Pinpoint the cell where the given text exists, returning its [X, Y] midpoint coordinate. 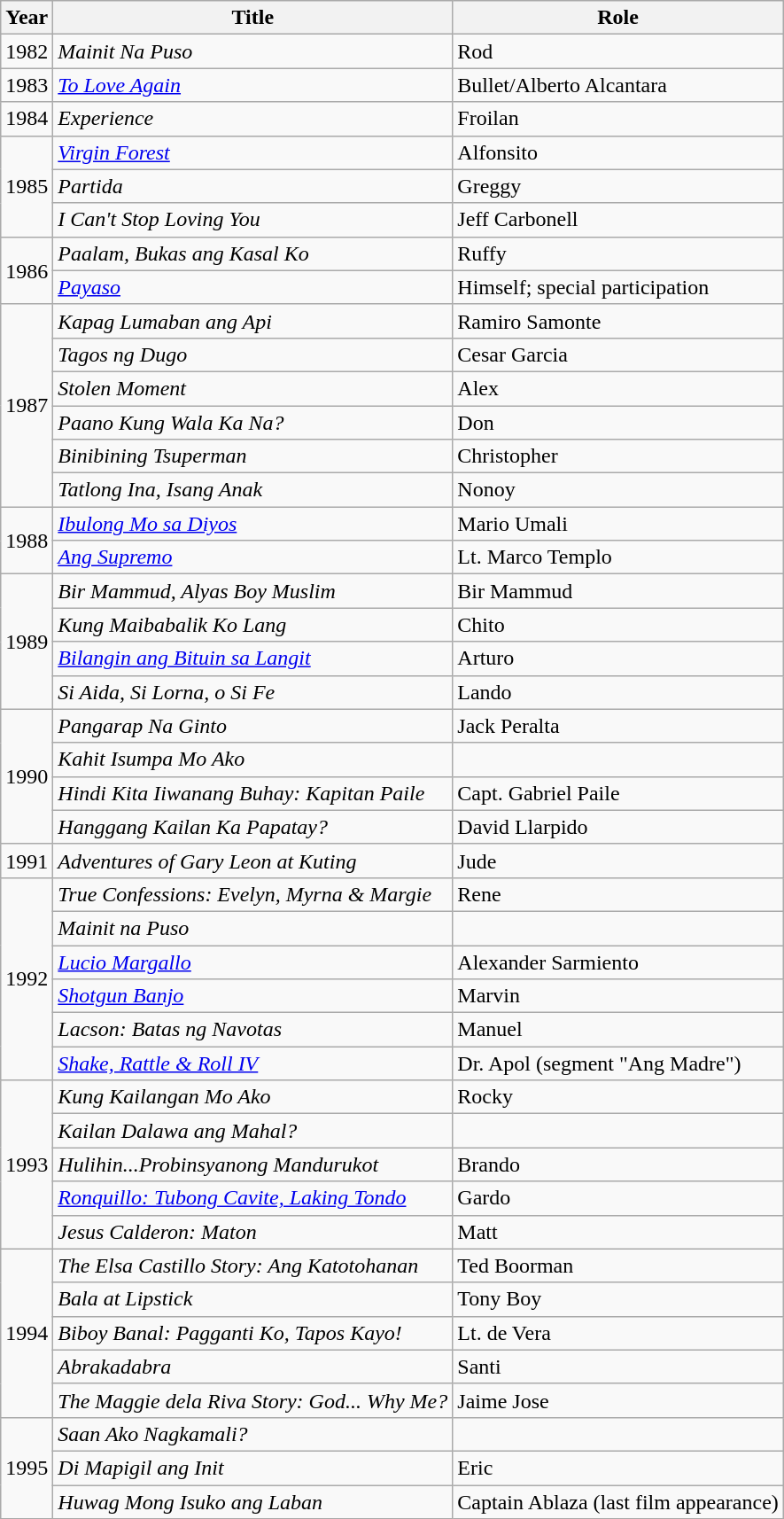
Ruffy [618, 253]
Matt [618, 1232]
Himself; special participation [618, 287]
The Elsa Castillo Story: Ang Katotohanan [253, 1266]
Brando [618, 1165]
Title [253, 18]
Tatlong Ina, Isang Anak [253, 490]
Kapag Lumaban ang Api [253, 321]
Arturo [618, 658]
Gardo [618, 1198]
1987 [27, 405]
Greggy [618, 186]
Biboy Banal: Pagganti Ko, Tapos Kayo! [253, 1333]
Bala at Lipstick [253, 1299]
Ted Boorman [618, 1266]
1994 [27, 1333]
True Confessions: Evelyn, Myrna & Margie [253, 894]
Hulihin...Probinsyanong Mandurukot [253, 1165]
Tony Boy [618, 1299]
1983 [27, 85]
Bir Mammud, Alyas Boy Muslim [253, 591]
Eric [618, 1468]
Lacson: Batas ng Navotas [253, 1030]
1982 [27, 51]
1989 [27, 642]
Experience [253, 119]
Mainit na Puso [253, 928]
Ramiro Samonte [618, 321]
Rod [618, 51]
Si Aida, Si Lorna, o Si Fe [253, 692]
1995 [27, 1468]
1990 [27, 776]
Kailan Dalawa ang Mahal? [253, 1131]
Froilan [618, 119]
Year [27, 18]
To Love Again [253, 85]
1992 [27, 978]
Lt. Marco Templo [618, 557]
Nonoy [618, 490]
Christopher [618, 456]
Don [618, 423]
Lt. de Vera [618, 1333]
Jesus Calderon: Maton [253, 1232]
Alfonsito [618, 152]
Chito [618, 625]
Virgin Forest [253, 152]
Jeff Carbonell [618, 220]
Shake, Rattle & Roll IV [253, 1063]
Jude [618, 861]
Bilangin ang Bituin sa Langit [253, 658]
David Llarpido [618, 827]
Adventures of Gary Leon at Kuting [253, 861]
1984 [27, 119]
Huwag Mong Isuko ang Laban [253, 1502]
Alexander Sarmiento [618, 962]
Kung Maibabalik Ko Lang [253, 625]
Binibining Tsuperman [253, 456]
Mario Umali [618, 524]
Payaso [253, 287]
1986 [27, 270]
Jack Peralta [618, 726]
Tagos ng Dugo [253, 354]
1991 [27, 861]
Paano Kung Wala Ka Na? [253, 423]
Role [618, 18]
Dr. Apol (segment "Ang Madre") [618, 1063]
Lando [618, 692]
Captain Ablaza (last film appearance) [618, 1502]
Hanggang Kailan Ka Papatay? [253, 827]
Rene [618, 894]
Kahit Isumpa Mo Ako [253, 759]
Hindi Kita Iiwanang Buhay: Kapitan Paile [253, 793]
1988 [27, 541]
The Maggie dela Riva Story: God... Why Me? [253, 1400]
Stolen Moment [253, 388]
Mainit Na Puso [253, 51]
Paalam, Bukas ang Kasal Ko [253, 253]
Alex [618, 388]
Jaime Jose [618, 1400]
Rocky [618, 1097]
Saan Ako Nagkamali? [253, 1434]
Partida [253, 186]
Bir Mammud [618, 591]
Santi [618, 1367]
Kung Kailangan Mo Ako [253, 1097]
Shotgun Banjo [253, 996]
Pangarap Na Ginto [253, 726]
Di Mapigil ang Init [253, 1468]
Lucio Margallo [253, 962]
Ibulong Mo sa Diyos [253, 524]
Cesar Garcia [618, 354]
Bullet/Alberto Alcantara [618, 85]
Capt. Gabriel Paile [618, 793]
1993 [27, 1165]
Marvin [618, 996]
1985 [27, 186]
Ronquillo: Tubong Cavite, Laking Tondo [253, 1198]
Abrakadabra [253, 1367]
Manuel [618, 1030]
I Can't Stop Loving You [253, 220]
Ang Supremo [253, 557]
